Determine the (X, Y) coordinate at the center of the cell enclosing the given text.  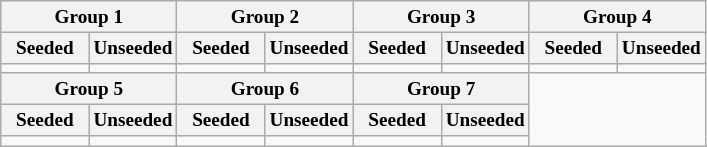
Group 1 (89, 17)
Group 4 (617, 17)
Group 5 (89, 89)
Group 7 (441, 89)
Group 6 (265, 89)
Group 2 (265, 17)
Group 3 (441, 17)
